Output the (x, y) coordinate of the center of the cell containing the given text.  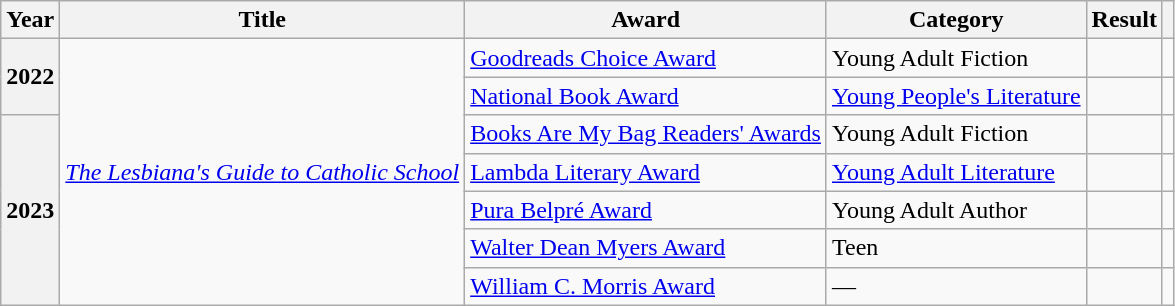
Young Adult Literature (956, 172)
Year (30, 20)
— (956, 286)
Goodreads Choice Award (646, 58)
Teen (956, 248)
Title (262, 20)
2023 (30, 210)
Young People's Literature (956, 96)
Award (646, 20)
Lambda Literary Award (646, 172)
Category (956, 20)
2022 (30, 77)
William C. Morris Award (646, 286)
National Book Award (646, 96)
The Lesbiana's Guide to Catholic School (262, 172)
Result (1124, 20)
Young Adult Author (956, 210)
Walter Dean Myers Award (646, 248)
Pura Belpré Award (646, 210)
Books Are My Bag Readers' Awards (646, 134)
